Find where the given text appears and provide that cell's center as [x, y] coordinate. 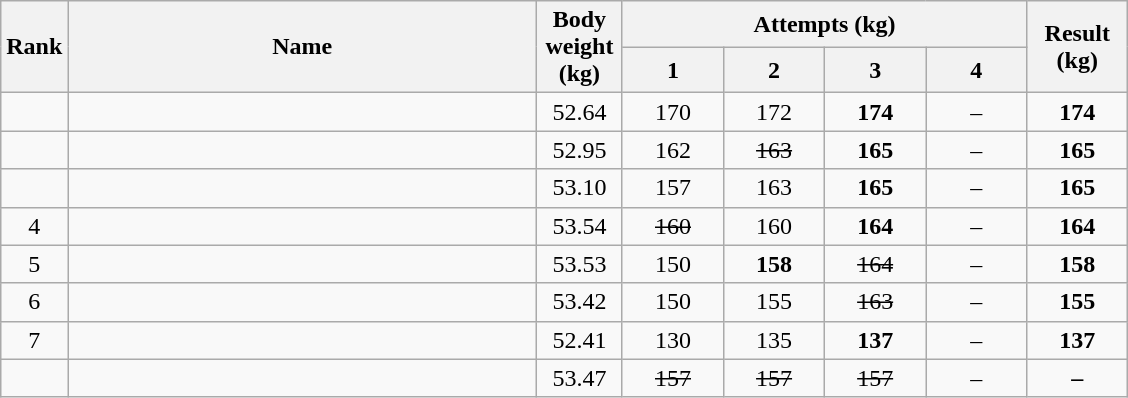
53.53 [579, 264]
1 [672, 70]
135 [774, 340]
52.95 [579, 150]
7 [34, 340]
53.47 [579, 378]
162 [672, 150]
52.64 [579, 112]
53.42 [579, 302]
130 [672, 340]
Attempts (kg) [824, 24]
52.41 [579, 340]
170 [672, 112]
2 [774, 70]
172 [774, 112]
3 [876, 70]
6 [34, 302]
53.54 [579, 226]
Body weight (kg) [579, 47]
Name [302, 47]
Result (kg) [1078, 47]
53.10 [579, 188]
Rank [34, 47]
5 [34, 264]
